Output the (X, Y) coordinate of the center of the cell containing the given text.  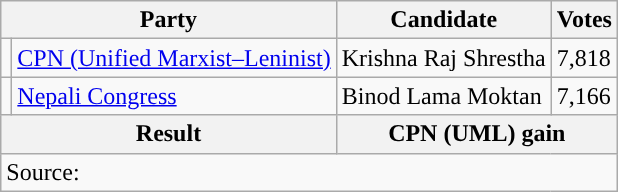
Nepali Congress (174, 96)
Source: (310, 172)
Votes (584, 20)
Candidate (444, 20)
Party (168, 20)
CPN (UML) gain (476, 134)
Result (168, 134)
7,166 (584, 96)
Krishna Raj Shrestha (444, 58)
CPN (Unified Marxist–Leninist) (174, 58)
7,818 (584, 58)
Binod Lama Moktan (444, 96)
